From the cell containing the given text, extract its center point as [x, y] coordinate. 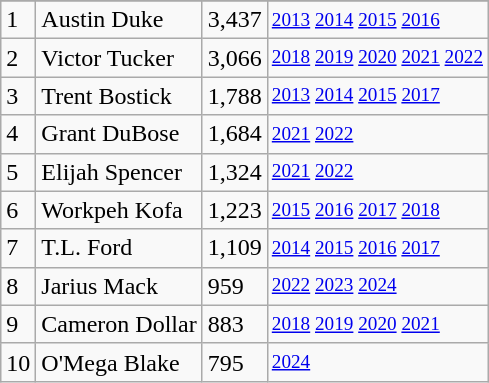
1 [18, 20]
2015 2016 2017 2018 [377, 210]
5 [18, 172]
2024 [377, 362]
1,109 [234, 248]
Jarius Mack [119, 286]
959 [234, 286]
2014 2015 2016 2017 [377, 248]
10 [18, 362]
1,684 [234, 134]
Workpeh Kofa [119, 210]
T.L. Ford [119, 248]
2018 2019 2020 2021 2022 [377, 58]
2013 2014 2015 2016 [377, 20]
O'Mega Blake [119, 362]
9 [18, 324]
Grant DuBose [119, 134]
7 [18, 248]
Austin Duke [119, 20]
Victor Tucker [119, 58]
2018 2019 2020 2021 [377, 324]
Trent Bostick [119, 96]
3,066 [234, 58]
1,788 [234, 96]
4 [18, 134]
883 [234, 324]
2013 2014 2015 2017 [377, 96]
Elijah Spencer [119, 172]
Cameron Dollar [119, 324]
1,324 [234, 172]
8 [18, 286]
795 [234, 362]
1,223 [234, 210]
6 [18, 210]
3,437 [234, 20]
2022 2023 2024 [377, 286]
3 [18, 96]
2 [18, 58]
